For the text-containing cell, return its midpoint in [X, Y] coordinate format. 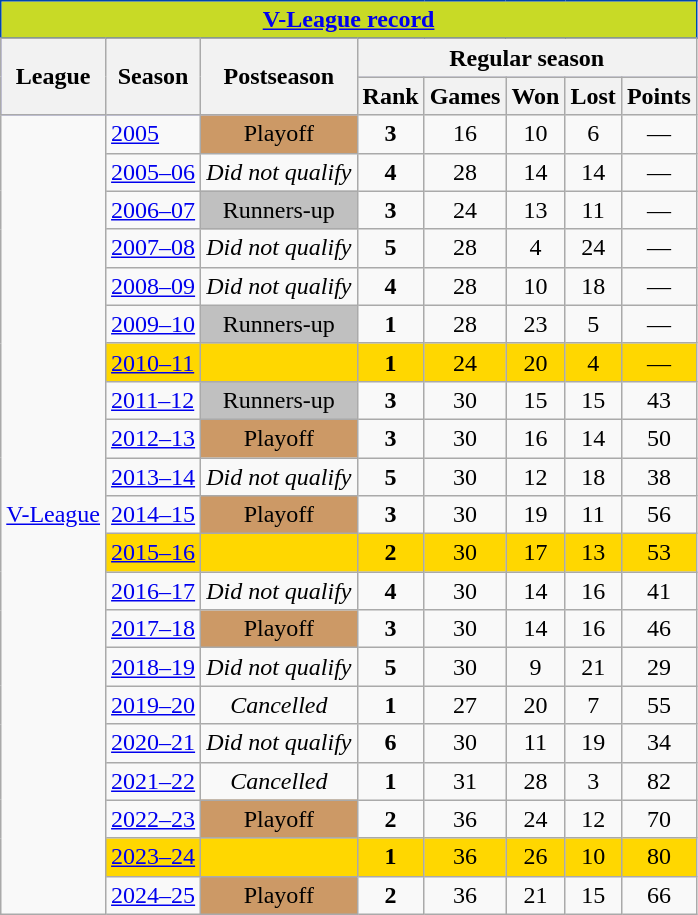
2024–25 [154, 895]
Postseason [279, 77]
Lost [593, 96]
League [54, 77]
2019–20 [154, 705]
Points [658, 96]
2008–09 [154, 286]
2011–12 [154, 400]
2009–10 [154, 324]
26 [536, 857]
2015–16 [154, 553]
43 [658, 400]
9 [536, 667]
82 [658, 781]
66 [658, 895]
29 [658, 667]
Won [536, 96]
50 [658, 438]
46 [658, 629]
70 [658, 819]
31 [465, 781]
Rank [390, 96]
2014–15 [154, 515]
Games [465, 96]
2013–14 [154, 477]
53 [658, 553]
27 [465, 705]
2023–24 [154, 857]
55 [658, 705]
80 [658, 857]
23 [536, 324]
2007–08 [154, 248]
7 [593, 705]
2021–22 [154, 781]
2006–07 [154, 210]
2016–17 [154, 591]
2018–19 [154, 667]
38 [658, 477]
Season [154, 77]
2010–11 [154, 362]
V-League record [349, 20]
56 [658, 515]
2017–18 [154, 629]
2020–21 [154, 743]
2022–23 [154, 819]
17 [536, 553]
2005–06 [154, 172]
V-League [54, 514]
2005 [154, 134]
34 [658, 743]
41 [658, 591]
2012–13 [154, 438]
Regular season [526, 58]
